Determine the [x, y] coordinate at the center of the cell enclosing the given text.  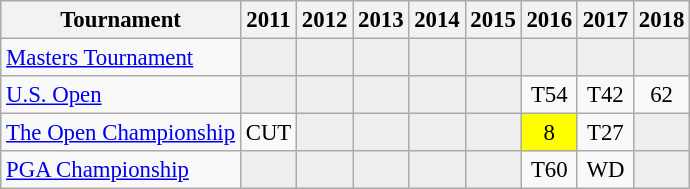
62 [661, 95]
T27 [605, 133]
Tournament [121, 20]
2015 [493, 20]
U.S. Open [121, 95]
2014 [437, 20]
8 [549, 133]
2013 [381, 20]
PGA Championship [121, 170]
T54 [549, 95]
2012 [325, 20]
Masters Tournament [121, 58]
T60 [549, 170]
The Open Championship [121, 133]
WD [605, 170]
T42 [605, 95]
2016 [549, 20]
2018 [661, 20]
2017 [605, 20]
CUT [268, 133]
2011 [268, 20]
